From the cell containing the given text, extract its center point as [X, Y] coordinate. 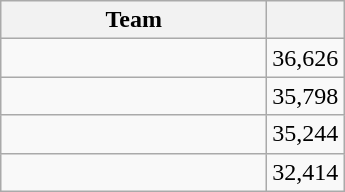
35,244 [306, 134]
32,414 [306, 172]
35,798 [306, 96]
36,626 [306, 58]
Team [134, 20]
